Identify which cell holds the provided text, then report its [X, Y] central coordinate. 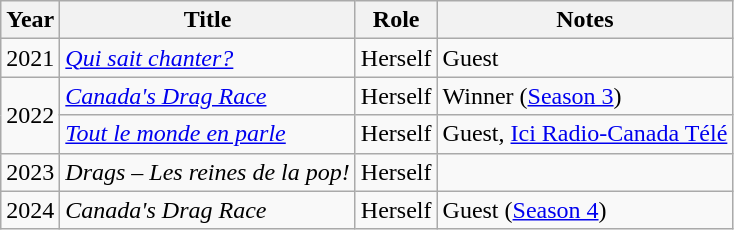
Role [396, 20]
Guest (Season 4) [585, 210]
Winner (Season 3) [585, 96]
2021 [30, 58]
Tout le monde en parle [208, 134]
Drags – Les reines de la pop! [208, 172]
Notes [585, 20]
Guest [585, 58]
2024 [30, 210]
Qui sait chanter? [208, 58]
2022 [30, 115]
2023 [30, 172]
Guest, Ici Radio-Canada Télé [585, 134]
Year [30, 20]
Title [208, 20]
